Return the [X, Y] coordinate for the center point of the cell that contains the specified text.  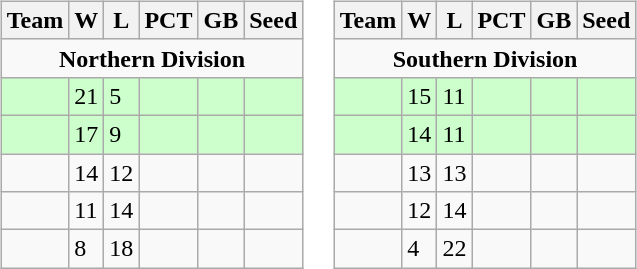
9 [122, 134]
21 [86, 96]
17 [86, 134]
8 [86, 249]
Northern Division [152, 58]
15 [420, 96]
Southern Division [485, 58]
18 [122, 249]
22 [454, 249]
5 [122, 96]
4 [420, 249]
